Search for the cell housing the specified text and yield its [X, Y] center coordinate. 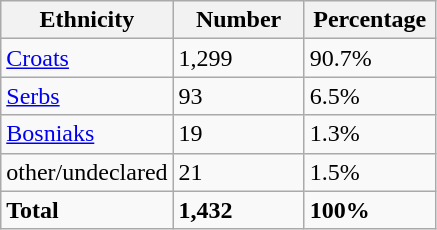
Croats [87, 58]
Ethnicity [87, 20]
19 [238, 134]
90.7% [370, 58]
1.3% [370, 134]
21 [238, 172]
1.5% [370, 172]
Serbs [87, 96]
6.5% [370, 96]
Percentage [370, 20]
100% [370, 210]
Bosniaks [87, 134]
1,299 [238, 58]
Total [87, 210]
93 [238, 96]
Number [238, 20]
1,432 [238, 210]
other/undeclared [87, 172]
